Provide the [x, y] coordinate of the cell's center where the given text is located.  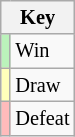
Defeat [42, 118]
Draw [42, 85]
Win [42, 51]
Key [38, 17]
